Identify which cell holds the provided text, then report its (X, Y) central coordinate. 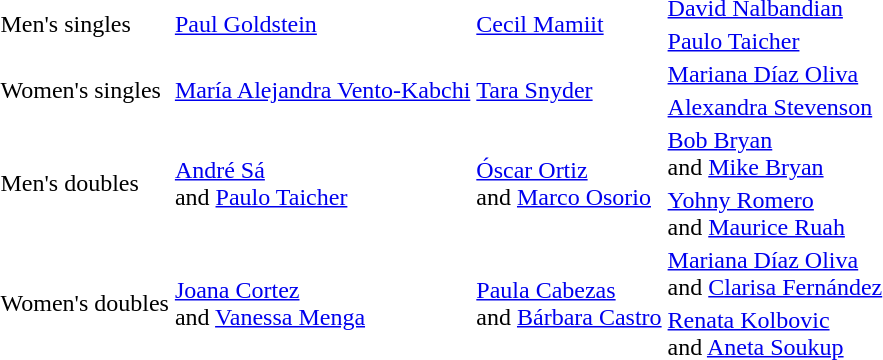
María Alejandra Vento-Kabchi (322, 90)
Óscar Ortizand Marco Osorio (569, 184)
Tara Snyder (569, 90)
André Sáand Paulo Taicher (322, 184)
